Determine the (X, Y) coordinate at the center of the cell enclosing the given text.  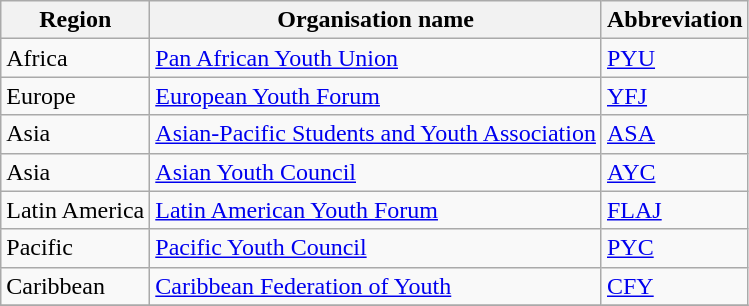
European Youth Forum (376, 96)
PYC (674, 248)
PYU (674, 58)
Africa (76, 58)
ASA (674, 134)
FLAJ (674, 210)
CFY (674, 286)
Caribbean Federation of Youth (376, 286)
Organisation name (376, 20)
Latin America (76, 210)
Abbreviation (674, 20)
Region (76, 20)
Asian Youth Council (376, 172)
Pan African Youth Union (376, 58)
Pacific Youth Council (376, 248)
AYC (674, 172)
Pacific (76, 248)
YFJ (674, 96)
Europe (76, 96)
Caribbean (76, 286)
Asian-Pacific Students and Youth Association (376, 134)
Latin American Youth Forum (376, 210)
